Search for the cell housing the specified text and yield its (X, Y) center coordinate. 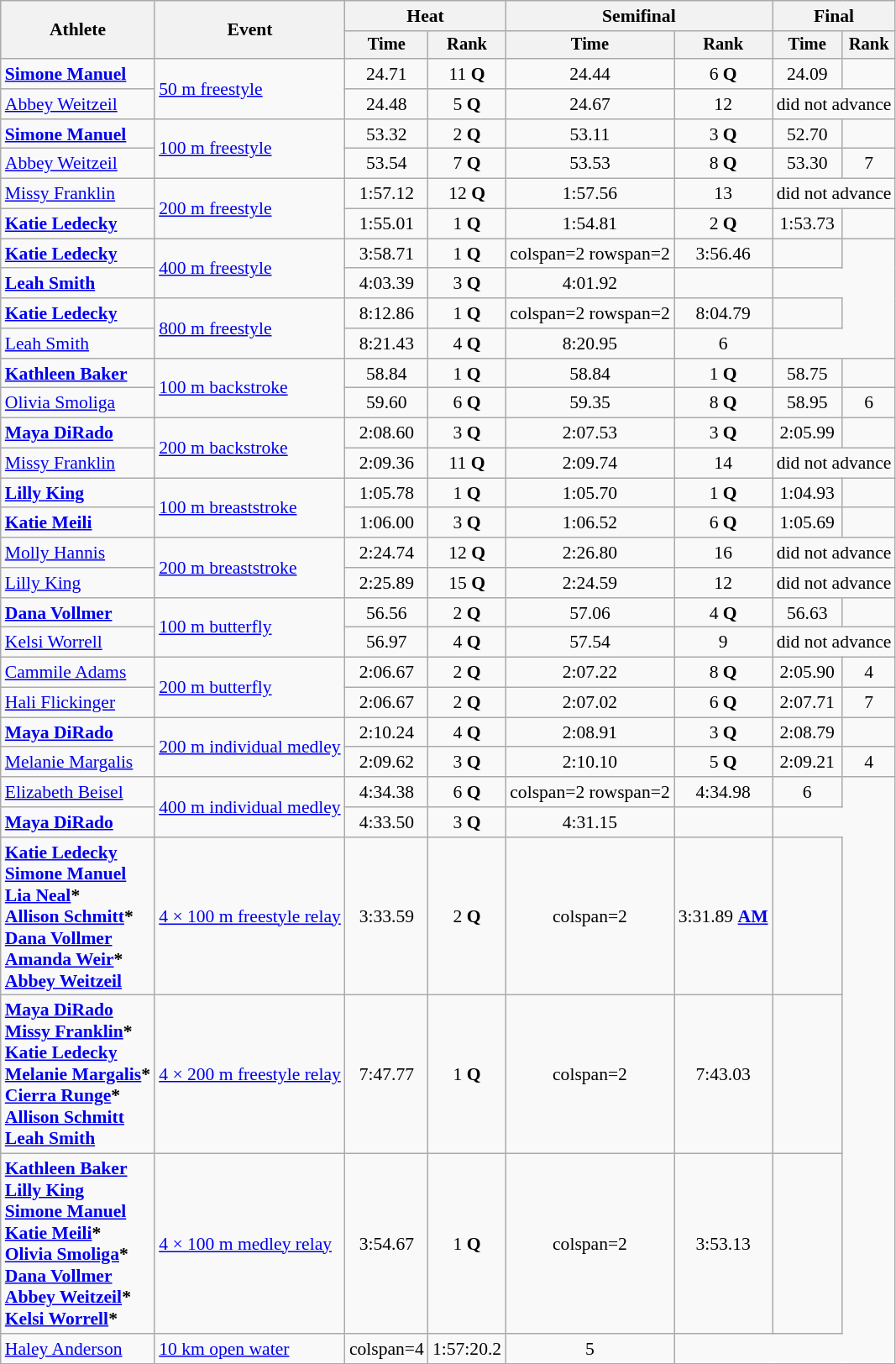
59.60 (386, 403)
16 (724, 553)
4 × 200 m freestyle relay (250, 1075)
8:21.43 (386, 344)
2:09.62 (386, 763)
56.63 (808, 613)
4:31.15 (589, 822)
1:04.93 (808, 493)
2:08.79 (808, 732)
9 (724, 643)
4:34.38 (386, 792)
Athlete (77, 30)
24.44 (589, 74)
2:07.02 (589, 703)
1:05.69 (808, 523)
2:10.10 (589, 763)
4:01.92 (589, 284)
1:57.12 (386, 194)
3:33.59 (386, 917)
800 m freestyle (250, 328)
Kathleen Baker (77, 374)
2:09.21 (808, 763)
52.70 (808, 134)
56.97 (386, 643)
57.54 (589, 643)
2:09.36 (386, 464)
2:24.59 (589, 583)
53.32 (386, 134)
14 (724, 464)
13 (724, 194)
1:53.73 (808, 224)
53.30 (808, 164)
53.53 (589, 164)
200 m individual medley (250, 748)
58.75 (808, 374)
57.06 (589, 613)
200 m backstroke (250, 449)
4:03.39 (386, 284)
400 m freestyle (250, 269)
15 Q (467, 583)
Hali Flickinger (77, 703)
3:56.46 (724, 254)
100 m butterfly (250, 628)
2:10.24 (386, 732)
3:31.89 AM (724, 917)
Molly Hannis (77, 553)
Maya DiRadoMissy Franklin*Katie LedeckyMelanie Margalis*Cierra Runge*Allison SchmittLeah Smith (77, 1075)
2:05.99 (808, 433)
100 m breaststroke (250, 507)
Kelsi Worrell (77, 643)
Heat (425, 16)
56.56 (386, 613)
2:08.60 (386, 433)
24.09 (808, 74)
2:05.90 (808, 673)
Katie Meili (77, 523)
2:07.53 (589, 433)
4:34.98 (724, 792)
1:55.01 (386, 224)
Melanie Margalis (77, 763)
58.95 (808, 403)
4 × 100 m freestyle relay (250, 917)
Semifinal (638, 16)
Haley Anderson (77, 1349)
8:04.79 (724, 313)
200 m breaststroke (250, 568)
colspan=4 (386, 1349)
24.48 (386, 104)
200 m butterfly (250, 687)
1:05.70 (589, 493)
2:24.74 (386, 553)
2:09.74 (589, 464)
50 m freestyle (250, 89)
Dana Vollmer (77, 613)
8:12.86 (386, 313)
59.35 (589, 403)
3:58.71 (386, 254)
53.54 (386, 164)
4 × 100 m medley relay (250, 1244)
2:07.22 (589, 673)
Olivia Smoliga (77, 403)
1:57.56 (589, 194)
5 (589, 1349)
24.67 (589, 104)
1:06.52 (589, 523)
200 m freestyle (250, 208)
Cammile Adams (77, 673)
7 Q (467, 164)
Kathleen BakerLilly KingSimone ManuelKatie Meili*Olivia Smoliga*Dana VollmerAbbey Weitzeil*Kelsi Worrell* (77, 1244)
3:54.67 (386, 1244)
1:06.00 (386, 523)
400 m individual medley (250, 806)
24.71 (386, 74)
Katie LedeckySimone ManuelLia Neal*Allison Schmitt*Dana VollmerAmanda Weir*Abbey Weitzeil (77, 917)
100 m backstroke (250, 388)
8:20.95 (589, 344)
1:05.78 (386, 493)
Elizabeth Beisel (77, 792)
53.11 (589, 134)
2:26.80 (589, 553)
2:08.91 (589, 732)
4:33.50 (386, 822)
1:54.81 (589, 224)
Event (250, 30)
10 km open water (250, 1349)
2:25.89 (386, 583)
100 m freestyle (250, 150)
Final (835, 16)
2:07.71 (808, 703)
7:47.77 (386, 1075)
7:43.03 (724, 1075)
1:57:20.2 (467, 1349)
3:53.13 (724, 1244)
